Return [x, y] of the center of cell containing provided text 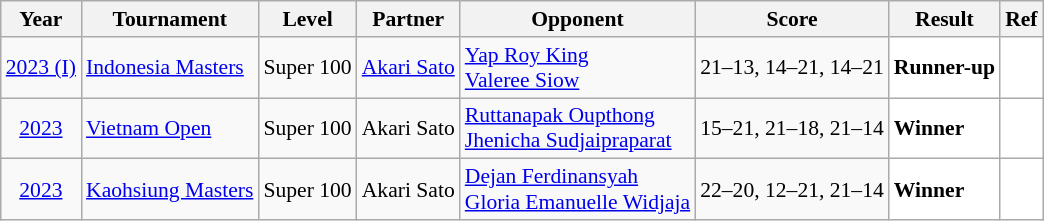
Dejan Ferdinansyah Gloria Emanuelle Widjaja [578, 190]
Indonesia Masters [170, 68]
21–13, 14–21, 14–21 [792, 68]
Level [307, 19]
Tournament [170, 19]
22–20, 12–21, 21–14 [792, 190]
Kaohsiung Masters [170, 190]
2023 (I) [41, 68]
Score [792, 19]
Partner [408, 19]
Yap Roy King Valeree Siow [578, 68]
Vietnam Open [170, 128]
Ruttanapak Oupthong Jhenicha Sudjaipraparat [578, 128]
Opponent [578, 19]
Year [41, 19]
15–21, 21–18, 21–14 [792, 128]
Ref [1021, 19]
Runner-up [944, 68]
Result [944, 19]
